For the text-containing cell, return its midpoint in [X, Y] coordinate format. 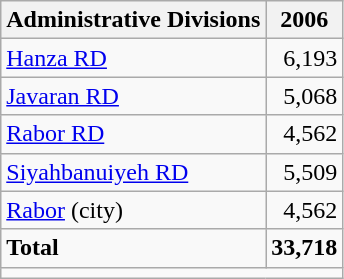
Rabor (city) [134, 210]
Javaran RD [134, 96]
33,718 [304, 248]
Total [134, 248]
Hanza RD [134, 58]
Siyahbanuiyeh RD [134, 172]
2006 [304, 20]
6,193 [304, 58]
Administrative Divisions [134, 20]
Rabor RD [134, 134]
5,509 [304, 172]
5,068 [304, 96]
